Pinpoint the cell where the given text exists, returning its [X, Y] midpoint coordinate. 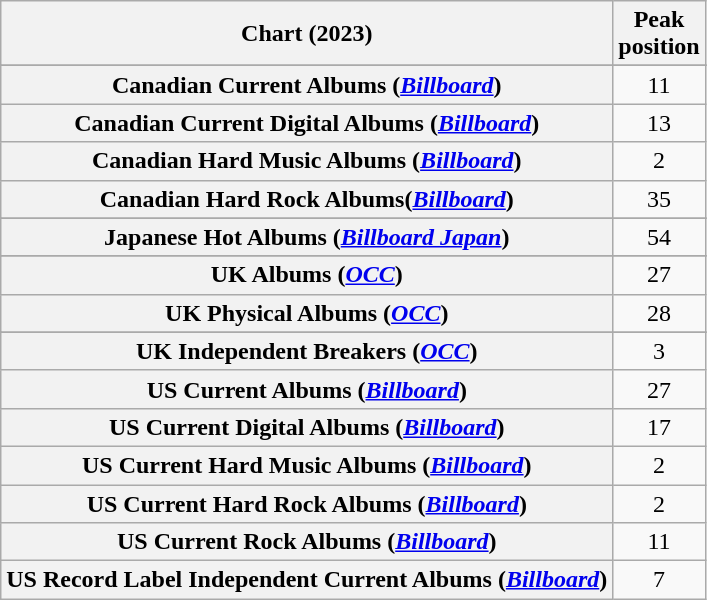
US Current Rock Albums (Billboard) [307, 542]
US Record Label Independent Current Albums (Billboard) [307, 580]
US Current Albums (Billboard) [307, 389]
Japanese Hot Albums (Billboard Japan) [307, 237]
Canadian Current Albums (Billboard) [307, 85]
Chart (2023) [307, 34]
Canadian Hard Music Albums (Billboard) [307, 161]
US Current Hard Rock Albums (Billboard) [307, 503]
35 [659, 199]
US Current Digital Albums (Billboard) [307, 427]
Canadian Hard Rock Albums(Billboard) [307, 199]
54 [659, 237]
Canadian Current Digital Albums (Billboard) [307, 123]
US Current Hard Music Albums (Billboard) [307, 465]
Peakposition [659, 34]
13 [659, 123]
UK Independent Breakers (OCC) [307, 351]
28 [659, 313]
UK Physical Albums (OCC) [307, 313]
7 [659, 580]
17 [659, 427]
3 [659, 351]
UK Albums (OCC) [307, 275]
